Scan for the cell matching the given text and deliver its [x, y] coordinate at center. 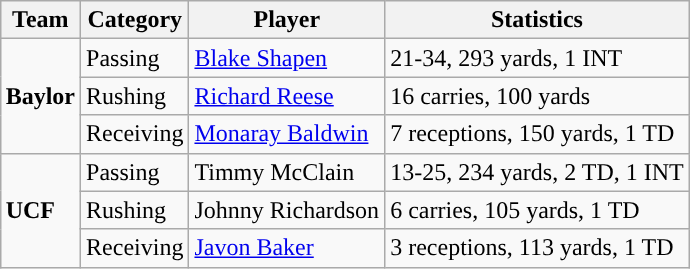
Richard Reese [287, 96]
Monaray Baldwin [287, 134]
21-34, 293 yards, 1 INT [538, 58]
Timmy McClain [287, 172]
Baylor [40, 96]
Player [287, 20]
Blake Shapen [287, 58]
7 receptions, 150 yards, 1 TD [538, 134]
Team [40, 20]
13-25, 234 yards, 2 TD, 1 INT [538, 172]
UCF [40, 210]
16 carries, 100 yards [538, 96]
Category [135, 20]
6 carries, 105 yards, 1 TD [538, 210]
Javon Baker [287, 248]
3 receptions, 113 yards, 1 TD [538, 248]
Johnny Richardson [287, 210]
Statistics [538, 20]
